Capture the cell that displays the provided text and extract its (x, y) central coordinate. 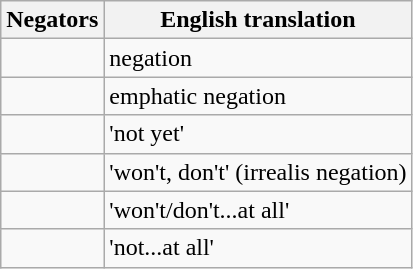
negation (258, 58)
'won't, don't' (irrealis negation) (258, 172)
'not...at all' (258, 248)
English translation (258, 20)
'not yet' (258, 134)
'won't/don't...at all' (258, 210)
emphatic negation (258, 96)
Negators (52, 20)
